Capture the cell that displays the provided text and extract its (X, Y) central coordinate. 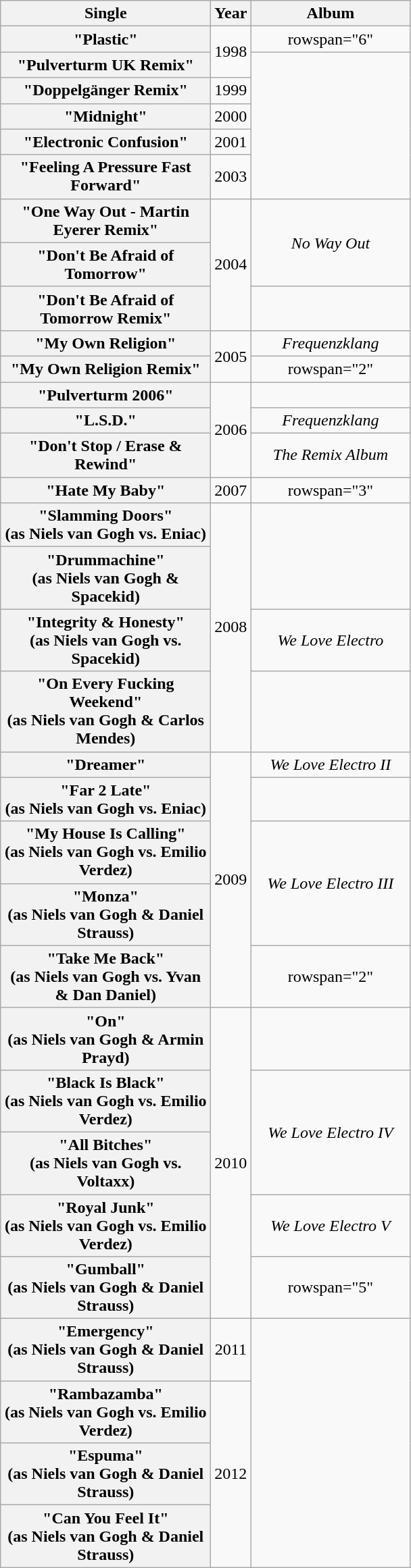
"L.S.D." (105, 421)
"Rambazamba"(as Niels van Gogh vs. Emilio Verdez) (105, 1412)
"Don't Be Afraid of Tomorrow Remix" (105, 308)
rowspan="3" (331, 490)
"My Own Religion Remix" (105, 369)
"Hate My Baby" (105, 490)
2009 (231, 879)
No Way Out (331, 242)
2003 (231, 177)
"Midnight" (105, 116)
"Gumball"(as Niels van Gogh & Daniel Strauss) (105, 1288)
2007 (231, 490)
"Far 2 Late"(as Niels van Gogh vs. Eniac) (105, 800)
"Monza"(as Niels van Gogh & Daniel Strauss) (105, 914)
"Doppelgänger Remix" (105, 90)
rowspan="6" (331, 39)
"Espuma"(as Niels van Gogh & Daniel Strauss) (105, 1474)
2011 (231, 1350)
We Love Electro (331, 640)
We Love Electro IV (331, 1132)
Album (331, 14)
1998 (231, 52)
We Love Electro III (331, 883)
"My House Is Calling"(as Niels van Gogh vs. Emilio Verdez) (105, 852)
"Don't Stop / Erase & Rewind" (105, 455)
"Drummachine"(as Niels van Gogh & Spacekid) (105, 578)
The Remix Album (331, 455)
"Can You Feel It"(as Niels van Gogh & Daniel Strauss) (105, 1536)
Single (105, 14)
2000 (231, 116)
"One Way Out - Martin Eyerer Remix" (105, 220)
2012 (231, 1474)
"My Own Religion" (105, 343)
1999 (231, 90)
"Royal Junk"(as Niels van Gogh vs. Emilio Verdez) (105, 1225)
"On"(as Niels van Gogh & Armin Prayd) (105, 1039)
2005 (231, 356)
"Plastic" (105, 39)
"Black Is Black"(as Niels van Gogh vs. Emilio Verdez) (105, 1101)
"Feeling A Pressure Fast Forward" (105, 177)
"Dreamer" (105, 764)
2004 (231, 265)
2008 (231, 627)
"Don't Be Afraid of Tomorrow" (105, 265)
2006 (231, 429)
"All Bitches"(as Niels van Gogh vs. Voltaxx) (105, 1163)
rowspan="5" (331, 1288)
"Emergency"(as Niels van Gogh & Daniel Strauss) (105, 1350)
We Love Electro II (331, 764)
"Take Me Back"(as Niels van Gogh vs. Yvan & Dan Daniel) (105, 976)
Year (231, 14)
We Love Electro V (331, 1225)
"Electronic Confusion" (105, 142)
2001 (231, 142)
"Integrity & Honesty"(as Niels van Gogh vs. Spacekid) (105, 640)
2010 (231, 1163)
"Pulverturm UK Remix" (105, 65)
"Slamming Doors"(as Niels van Gogh vs. Eniac) (105, 525)
"On Every Fucking Weekend"(as Niels van Gogh & Carlos Mendes) (105, 712)
"Pulverturm 2006" (105, 395)
